From the cell containing the given text, extract its center point as (X, Y) coordinate. 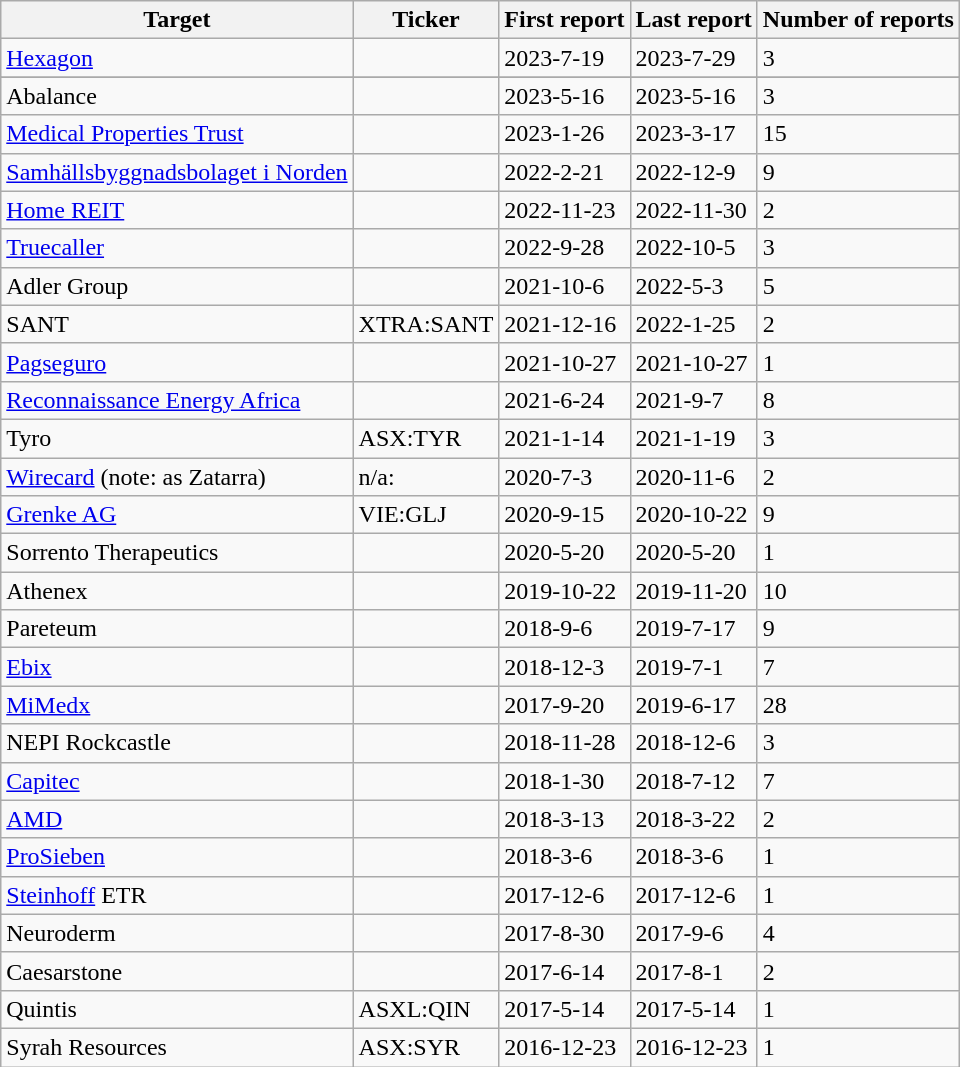
MiMedx (177, 705)
Caesarstone (177, 971)
Pareteum (177, 629)
2019-6-17 (694, 705)
First report (564, 20)
2023-7-29 (694, 58)
2022-11-30 (694, 210)
Medical Properties Trust (177, 134)
5 (858, 286)
2023-3-17 (694, 134)
Hexagon (177, 58)
2018-12-3 (564, 667)
28 (858, 705)
Home REIT (177, 210)
2018-7-12 (694, 781)
2022-2-21 (564, 172)
2021-1-14 (564, 438)
Truecaller (177, 248)
2021-10-6 (564, 286)
2017-8-30 (564, 933)
NEPI Rockcastle (177, 743)
2017-6-14 (564, 971)
Neuroderm (177, 933)
2018-3-22 (694, 819)
ProSieben (177, 857)
2020-7-3 (564, 477)
ASX:TYR (426, 438)
2020-10-22 (694, 515)
Capitec (177, 781)
2019-11-20 (694, 591)
2022-11-23 (564, 210)
2017-9-20 (564, 705)
2023-7-19 (564, 58)
SANT (177, 324)
ASX:SYR (426, 1047)
Pagseguro (177, 362)
2022-1-25 (694, 324)
AMD (177, 819)
2018-12-6 (694, 743)
Ticker (426, 20)
Samhällsbyggnadsbolaget i Norden (177, 172)
2022-5-3 (694, 286)
Abalance (177, 96)
2018-11-28 (564, 743)
2019-10-22 (564, 591)
Steinhoff ETR (177, 895)
2017-8-1 (694, 971)
2021-1-19 (694, 438)
2017-9-6 (694, 933)
2021-9-7 (694, 400)
Grenke AG (177, 515)
Athenex (177, 591)
2019-7-1 (694, 667)
Sorrento Therapeutics (177, 553)
4 (858, 933)
Syrah Resources (177, 1047)
2020-11-6 (694, 477)
2018-1-30 (564, 781)
Tyro (177, 438)
Ebix (177, 667)
ASXL:QIN (426, 1009)
2018-3-13 (564, 819)
Quintis (177, 1009)
2021-6-24 (564, 400)
VIE:GLJ (426, 515)
XTRA:SANT (426, 324)
8 (858, 400)
n/a: (426, 477)
Number of reports (858, 20)
Wirecard (note: as Zatarra) (177, 477)
2022-9-28 (564, 248)
Last report (694, 20)
2022-12-9 (694, 172)
2021-12-16 (564, 324)
Adler Group (177, 286)
15 (858, 134)
2023-1-26 (564, 134)
2019-7-17 (694, 629)
Reconnaissance Energy Africa (177, 400)
2020-9-15 (564, 515)
Target (177, 20)
2018-9-6 (564, 629)
10 (858, 591)
2022-10-5 (694, 248)
